Pinpoint the cell where the given text exists, returning its (X, Y) midpoint coordinate. 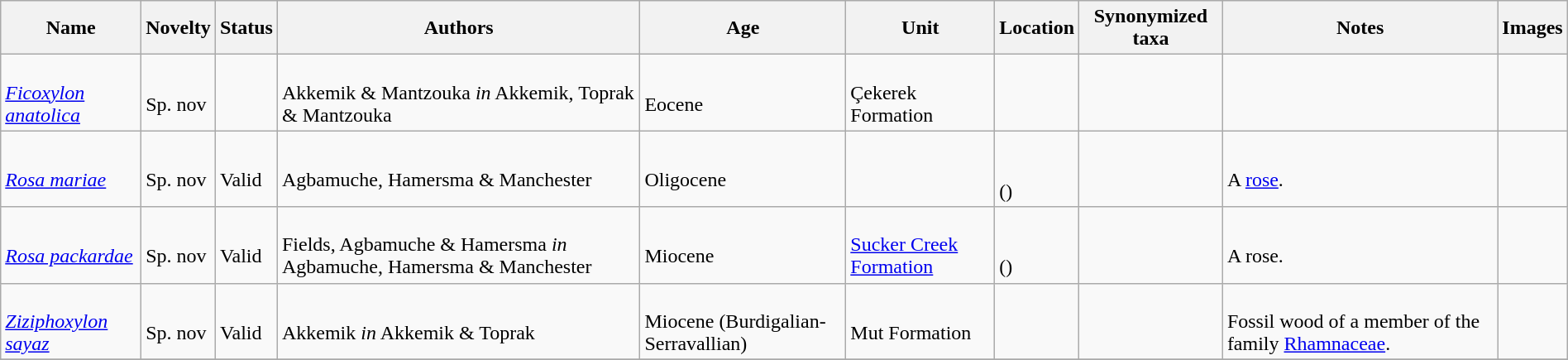
Mut Formation (920, 321)
Authors (458, 28)
Unit (920, 28)
Fields, Agbamuche & Hamersma in Agbamuche, Hamersma & Manchester (458, 245)
Miocene (743, 245)
Sucker Creek Formation (920, 245)
Fossil wood of a member of the family Rhamnaceae. (1360, 321)
Age (743, 28)
Status (246, 28)
Eocene (743, 93)
Ficoxylon anatolica (71, 93)
Akkemik in Akkemik & Toprak (458, 321)
Images (1532, 28)
Akkemik & Mantzouka in Akkemik, Toprak & Mantzouka (458, 93)
Rosa mariae (71, 169)
Çekerek Formation (920, 93)
Agbamuche, Hamersma & Manchester (458, 169)
Synonymized taxa (1151, 28)
Name (71, 28)
Notes (1360, 28)
Miocene (Burdigalian-Serravallian) (743, 321)
Location (1037, 28)
Oligocene (743, 169)
Novelty (179, 28)
Ziziphoxylon sayaz (71, 321)
Rosa packardae (71, 245)
